Detect which cell encompasses the target text, then output its (x, y) center coordinate. 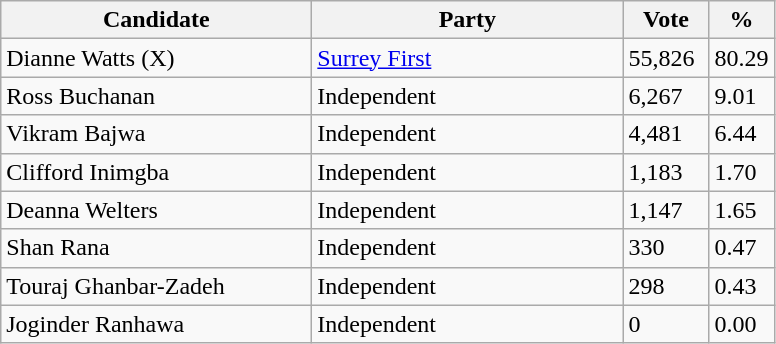
Dianne Watts (X) (156, 58)
298 (666, 286)
55,826 (666, 58)
Deanna Welters (156, 210)
6.44 (742, 134)
Shan Rana (156, 248)
0 (666, 324)
1,183 (666, 172)
0.43 (742, 286)
% (742, 20)
Joginder Ranhawa (156, 324)
0.47 (742, 248)
Party (468, 20)
Candidate (156, 20)
1.65 (742, 210)
4,481 (666, 134)
Ross Buchanan (156, 96)
0.00 (742, 324)
Surrey First (468, 58)
Touraj Ghanbar-Zadeh (156, 286)
80.29 (742, 58)
9.01 (742, 96)
330 (666, 248)
Clifford Inimgba (156, 172)
Vikram Bajwa (156, 134)
1,147 (666, 210)
1.70 (742, 172)
Vote (666, 20)
6,267 (666, 96)
